Identify which cell holds the provided text, then report its (X, Y) central coordinate. 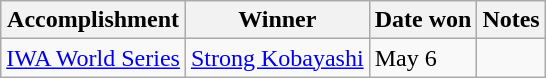
Winner (277, 20)
Notes (511, 20)
IWA World Series (94, 58)
Accomplishment (94, 20)
Strong Kobayashi (277, 58)
Date won (423, 20)
May 6 (423, 58)
